Scan for the cell matching the given text and deliver its (x, y) coordinate at center. 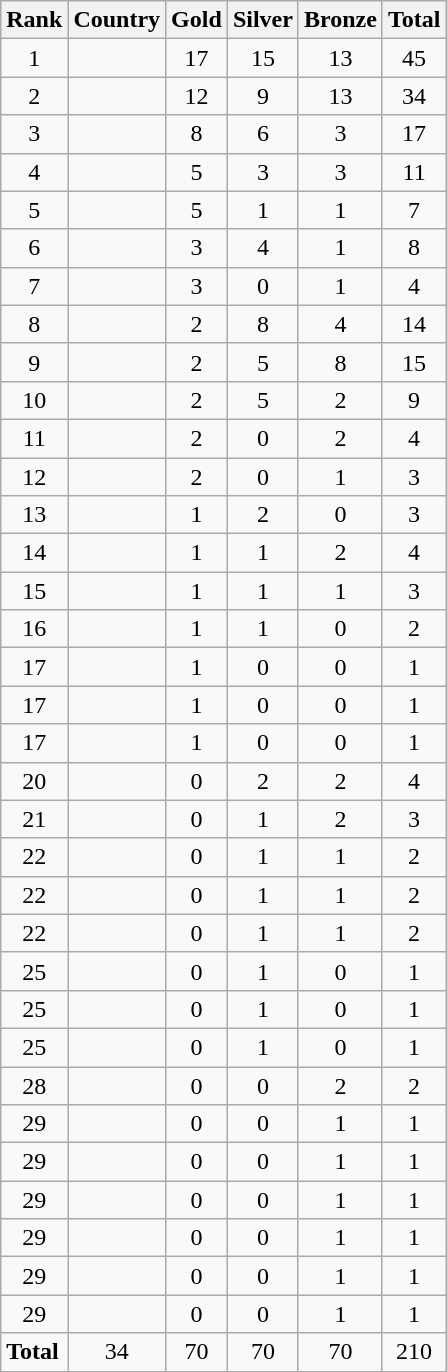
Silver (262, 20)
21 (34, 819)
210 (414, 1352)
Rank (34, 20)
28 (34, 1085)
45 (414, 58)
16 (34, 629)
Gold (197, 20)
Country (117, 20)
Bronze (340, 20)
20 (34, 781)
10 (34, 400)
